From the cell containing the given text, extract its center point as (X, Y) coordinate. 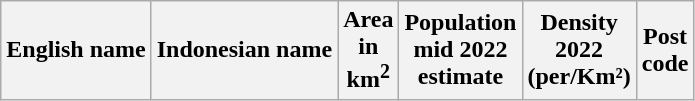
Indonesian name (244, 50)
Density 2022(per/Km²) (579, 50)
Population mid 2022estimate (460, 50)
English name (76, 50)
Area inkm2 (368, 50)
Postcode (665, 50)
